Extract the [X, Y] coordinate from the center of the cell holding the provided text.  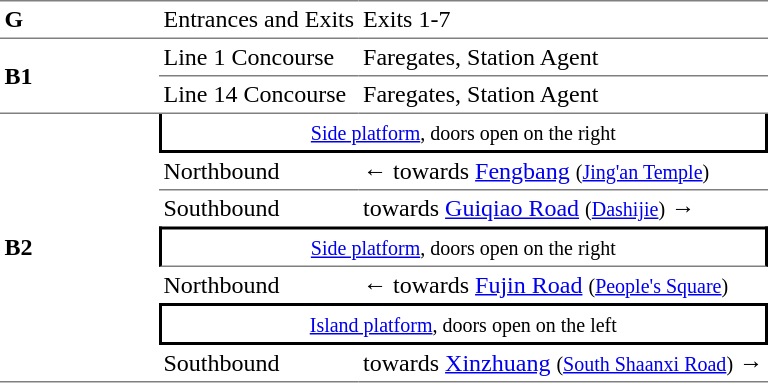
Line 14 Concourse [259, 95]
G [80, 20]
← towards Fujin Road (People's Square) [564, 285]
← towards Fengbang (Jing'an Temple) [564, 172]
Line 1 Concourse [259, 58]
towards Xinzhuang (South Shaanxi Road) → [564, 364]
B1 [80, 76]
Island platform, doors open on the left [464, 324]
Entrances and Exits [259, 20]
B2 [80, 248]
Exits 1-7 [564, 20]
towards Guiqiao Road (Dashijie) → [564, 208]
